Detect which cell encompasses the target text, then output its (x, y) center coordinate. 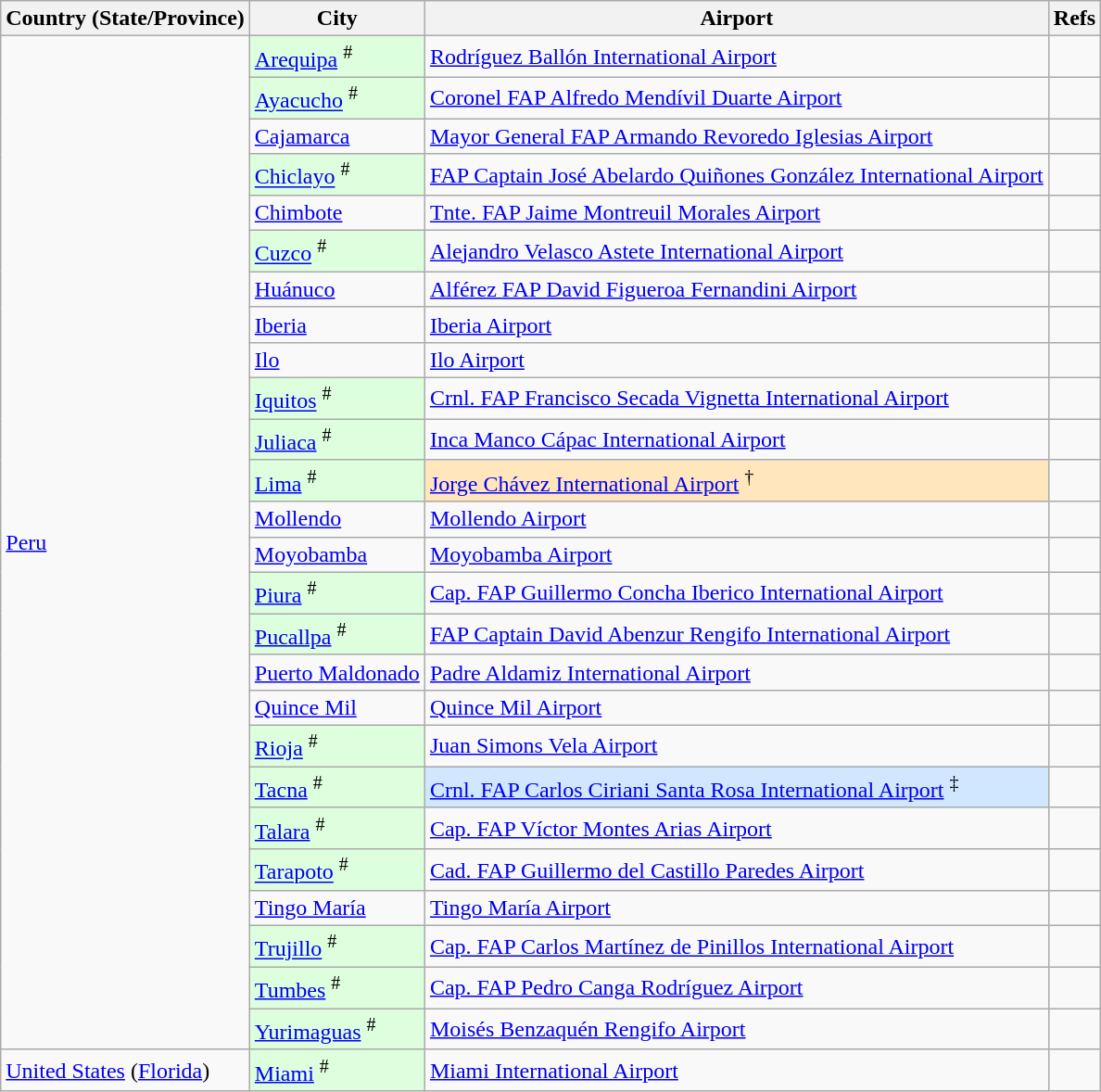
Moyobamba (337, 554)
Piura # (337, 593)
Iberia (337, 324)
Lima # (337, 480)
Airport (736, 19)
Alejandro Velasco Astete International Airport (736, 252)
Puerto Maldonado (337, 672)
Tingo María Airport (736, 908)
Cap. FAP Carlos Martínez de Pinillos International Airport (736, 947)
Mollendo Airport (736, 519)
Cajamarca (337, 136)
Iquitos # (337, 399)
Cad. FAP Guillermo del Castillo Paredes Airport (736, 870)
Tarapoto # (337, 870)
Mayor General FAP Armando Revoredo Iglesias Airport (736, 136)
Moisés Benzaquén Rengifo Airport (736, 1029)
United States (Florida) (126, 1070)
FAP Captain David Abenzur Rengifo International Airport (736, 634)
Alférez FAP David Figueroa Fernandini Airport (736, 289)
Arequipa # (337, 57)
Refs (1074, 19)
Jorge Chávez International Airport † (736, 480)
Miami # (337, 1070)
Tnte. FAP Jaime Montreuil Morales Airport (736, 213)
Chimbote (337, 213)
Peru (126, 543)
Pucallpa # (337, 634)
Padre Aldamiz International Airport (736, 672)
Quince Mil Airport (736, 707)
Cuzco # (337, 252)
Quince Mil (337, 707)
Crnl. FAP Carlos Ciriani Santa Rosa International Airport ‡ (736, 788)
City (337, 19)
Tingo María (337, 908)
Ilo Airport (736, 360)
FAP Captain José Abelardo Quiñones González International Airport (736, 174)
Iberia Airport (736, 324)
Cap. FAP Guillermo Concha Iberico International Airport (736, 593)
Cap. FAP Víctor Montes Arias Airport (736, 829)
Crnl. FAP Francisco Secada Vignetta International Airport (736, 399)
Talara # (337, 829)
Inca Manco Cápac International Airport (736, 439)
Rodríguez Ballón International Airport (736, 57)
Huánuco (337, 289)
Coronel FAP Alfredo Mendívil Duarte Airport (736, 98)
Trujillo # (337, 947)
Tumbes # (337, 988)
Mollendo (337, 519)
Chiclayo # (337, 174)
Ayacucho # (337, 98)
Ilo (337, 360)
Miami International Airport (736, 1070)
Tacna # (337, 788)
Moyobamba Airport (736, 554)
Rioja # (337, 745)
Yurimaguas # (337, 1029)
Country (State/Province) (126, 19)
Juliaca # (337, 439)
Cap. FAP Pedro Canga Rodríguez Airport (736, 988)
Juan Simons Vela Airport (736, 745)
